Find where the given text appears and provide that cell's center as [x, y] coordinate. 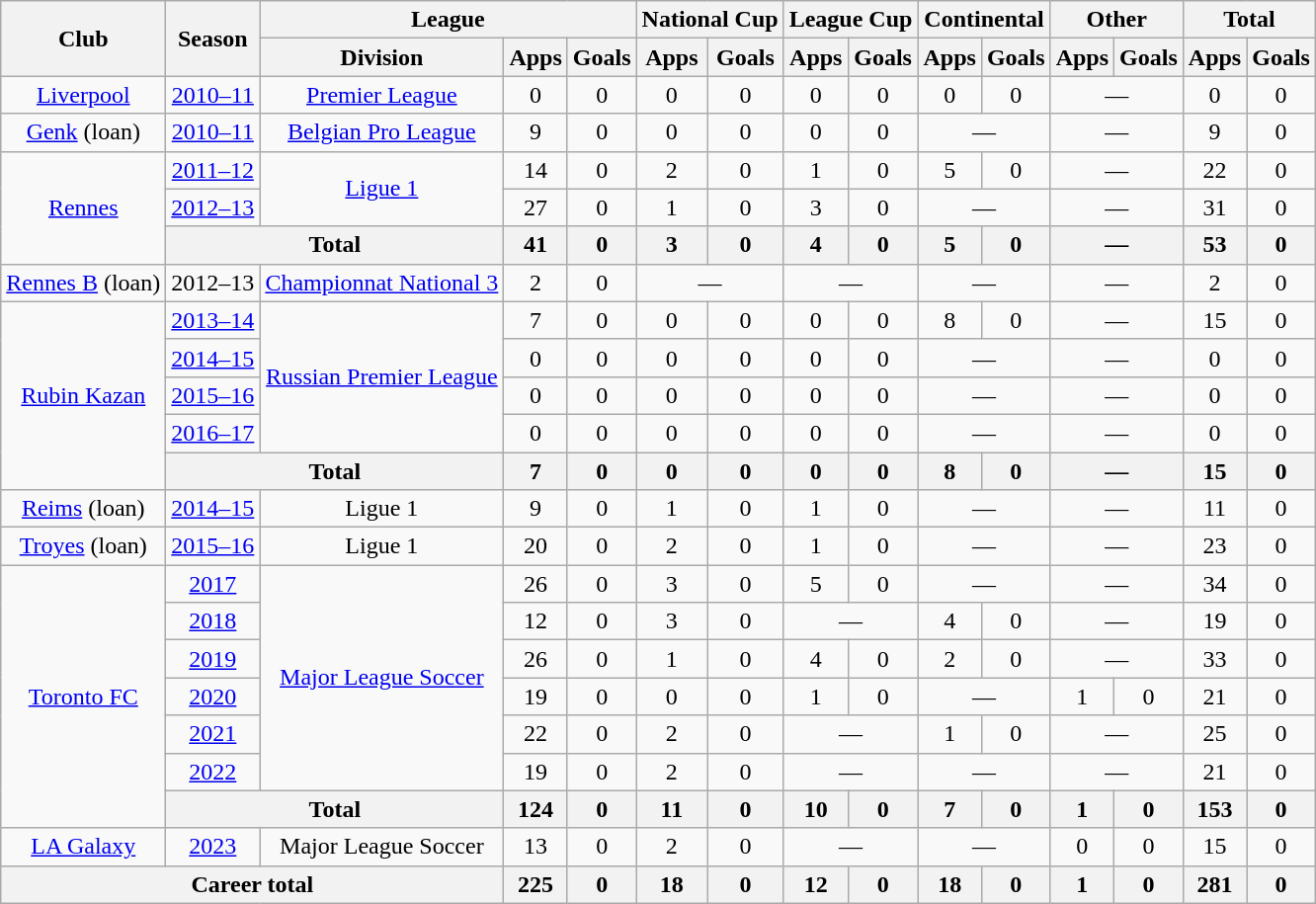
Rubin Kazan [83, 395]
National Cup [709, 20]
Genk (loan) [83, 132]
14 [535, 170]
25 [1214, 734]
Rennes B (loan) [83, 283]
Troyes (loan) [83, 546]
41 [535, 245]
20 [535, 546]
League Cup [851, 20]
Belgian Pro League [381, 132]
2022 [213, 772]
Career total [253, 884]
Reims (loan) [83, 509]
2013–14 [213, 320]
2018 [213, 621]
2019 [213, 659]
124 [535, 809]
153 [1214, 809]
Championnat National 3 [381, 283]
281 [1214, 884]
Liverpool [83, 95]
53 [1214, 245]
Russian Premier League [381, 376]
LA Galaxy [83, 847]
2021 [213, 734]
Division [381, 57]
Continental [984, 20]
225 [535, 884]
31 [1214, 207]
2020 [213, 697]
Other [1116, 20]
League [449, 20]
34 [1214, 584]
33 [1214, 659]
23 [1214, 546]
13 [535, 847]
2017 [213, 584]
2023 [213, 847]
27 [535, 207]
Premier League [381, 95]
Season [213, 39]
Toronto FC [83, 697]
2011–12 [213, 170]
10 [816, 809]
2016–17 [213, 433]
Club [83, 39]
Rennes [83, 207]
